Extract the [X, Y] coordinate from the center of the cell holding the provided text.  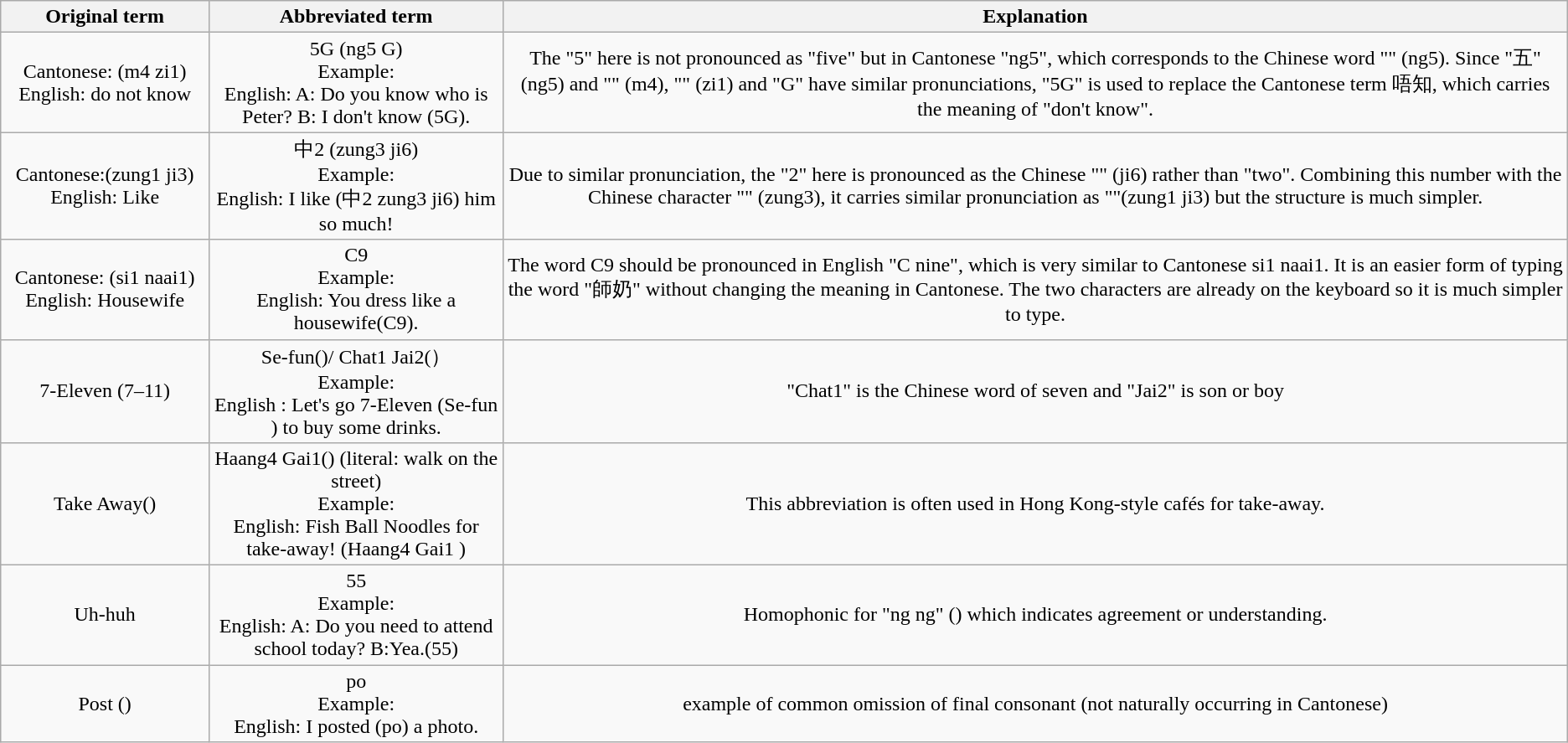
Post () [106, 704]
Cantonese: (m4 zi1) English: do not know [106, 82]
This abbreviation is often used in Hong Kong-style cafés for take-away. [1035, 504]
Homophonic for "ng ng" () which indicates agreement or understanding. [1035, 615]
Take Away() [106, 504]
7-Eleven (7–11) [106, 391]
Cantonese: (si1 naai1) English: Housewife [106, 290]
中2 (zung3 ji6)Example: English: I like (中2 zung3 ji6) him so much! [357, 186]
Haang4 Gai1() (literal: walk on the street)Example: English: Fish Ball Noodles for take-away! (Haang4 Gai1 ) [357, 504]
Abbreviated term [357, 17]
"Chat1" is the Chinese word of seven and "Jai2" is son or boy [1035, 391]
5G (ng5 G)Example: English: A: Do you know who is Peter? B: I don't know (5G). [357, 82]
C9Example: English: You dress like a housewife(C9). [357, 290]
Se-fun()/ Chat1 Jai2(）Example: English : Let's go 7-Eleven (Se-fun ) to buy some drinks. [357, 391]
example of common omission of final consonant (not naturally occurring in Cantonese) [1035, 704]
Original term [106, 17]
55Example: English: A: Do you need to attend school today? B:Yea.(55) [357, 615]
Explanation [1035, 17]
Uh-huh [106, 615]
Cantonese:(zung1 ji3) English: Like [106, 186]
poExample: English: I posted (po) a photo. [357, 704]
